Locate the cell with the specified text and output its [x, y] center coordinate. 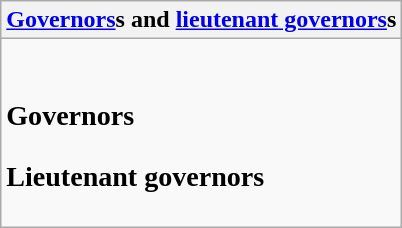
Governors Lieutenant governors [202, 133]
Governorss and lieutenant governorss [202, 20]
